Detect which cell encompasses the target text, then output its (x, y) center coordinate. 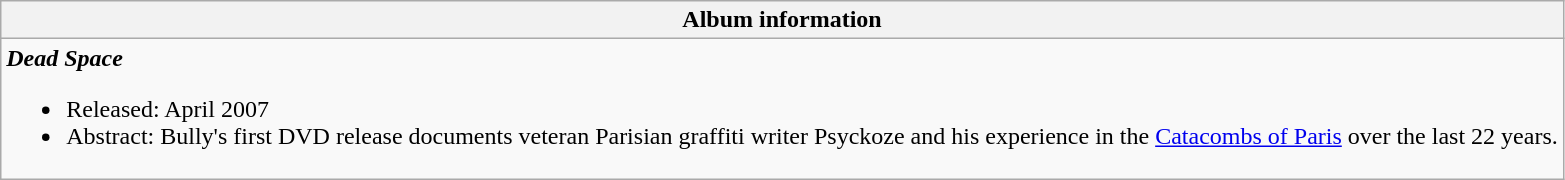
Album information (782, 20)
